For the text-containing cell, return its midpoint in [X, Y] coordinate format. 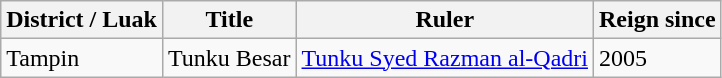
Tampin [82, 58]
Tunku Syed Razman al-Qadri [444, 58]
Title [229, 20]
District / Luak [82, 20]
Tunku Besar [229, 58]
Ruler [444, 20]
Reign since [657, 20]
2005 [657, 58]
